Determine the [x, y] coordinate at the center of the cell enclosing the given text.  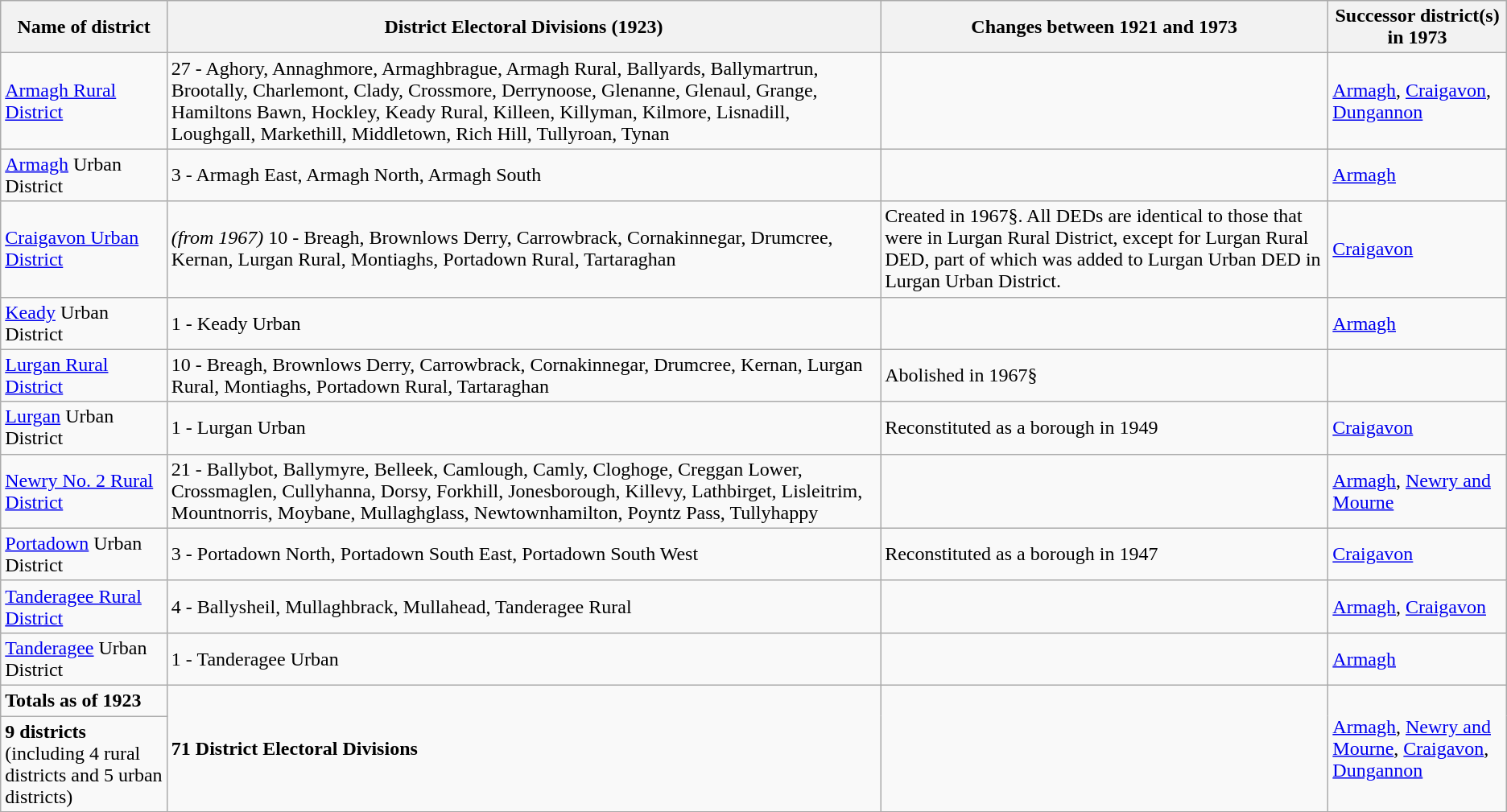
Totals as of 1923 [84, 700]
Lurgan Rural District [84, 375]
3 - Armagh East, Armagh North, Armagh South [523, 175]
Armagh, Newry and Mourne [1417, 491]
Portadown Urban District [84, 554]
1 - Lurgan Urban [523, 428]
Armagh, Craigavon [1417, 607]
71 District Electoral Divisions [523, 748]
Armagh Rural District [84, 101]
Armagh, Newry and Mourne, Craigavon, Dungannon [1417, 748]
10 - Breagh, Brownlows Derry, Carrowbrack, Cornakinnegar, Drumcree, Kernan, Lurgan Rural, Montiaghs, Portadown Rural, Tartaraghan [523, 375]
Successor district(s) in 1973 [1417, 27]
Tanderagee Rural District [84, 607]
Newry No. 2 Rural District [84, 491]
Tanderagee Urban District [84, 658]
Craigavon Urban District [84, 249]
Reconstituted as a borough in 1947 [1104, 554]
Reconstituted as a borough in 1949 [1104, 428]
1 - Keady Urban [523, 324]
Armagh Urban District [84, 175]
Changes between 1921 and 1973 [1104, 27]
Armagh, Craigavon, Dungannon [1417, 101]
3 - Portadown North, Portadown South East, Portadown South West [523, 554]
1 - Tanderagee Urban [523, 658]
Keady Urban District [84, 324]
Abolished in 1967§ [1104, 375]
Lurgan Urban District [84, 428]
9 districts(including 4 rural districts and 5 urban districts) [84, 765]
District Electoral Divisions (1923) [523, 27]
(from 1967) 10 - Breagh, Brownlows Derry, Carrowbrack, Cornakinnegar, Drumcree, Kernan, Lurgan Rural, Montiaghs, Portadown Rural, Tartaraghan [523, 249]
Name of district [84, 27]
4 - Ballysheil, Mullaghbrack, Mullahead, Tanderagee Rural [523, 607]
